Extract the [X, Y] coordinate from the center of the cell holding the provided text.  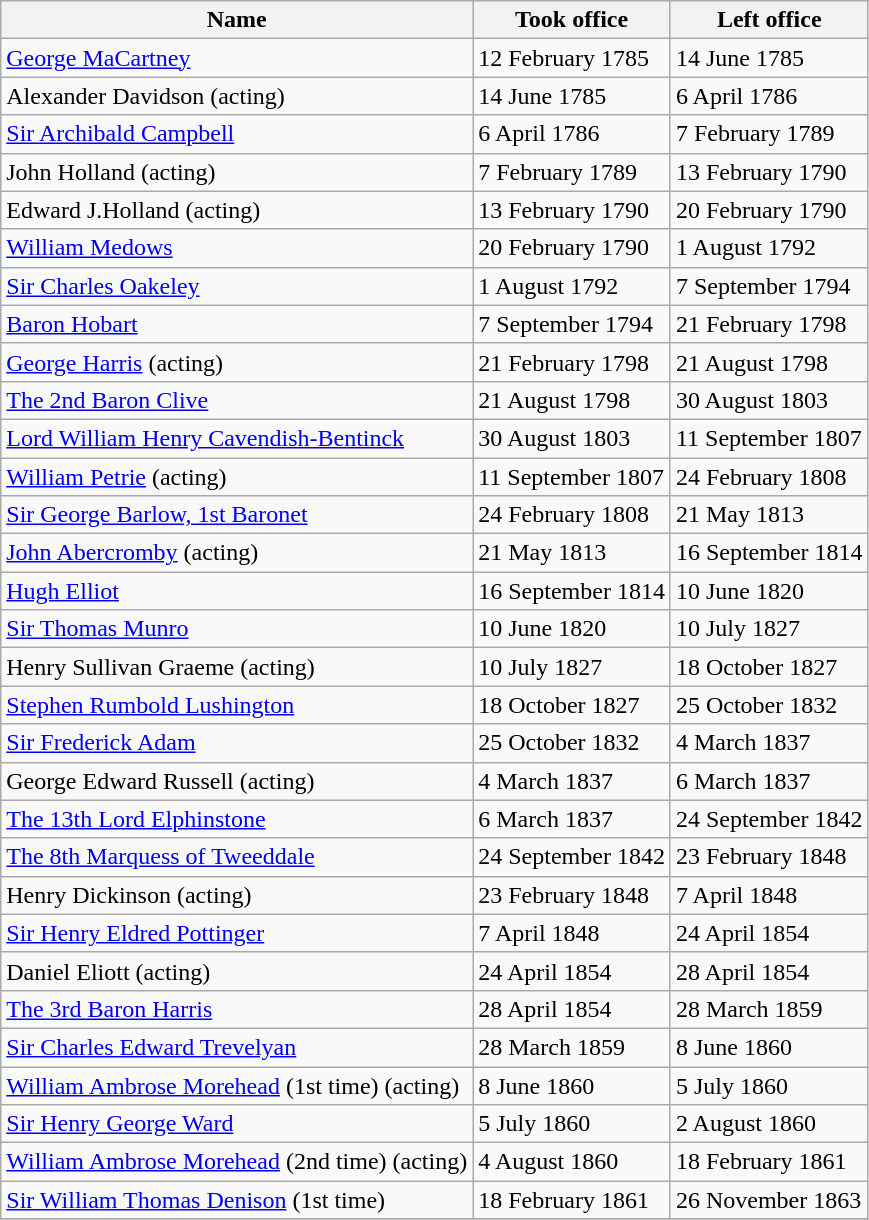
Henry Dickinson (acting) [237, 895]
Sir William Thomas Denison (1st time) [237, 1200]
Sir George Barlow, 1st Baronet [237, 515]
Sir Henry Eldred Pottinger [237, 933]
The 13th Lord Elphinstone [237, 819]
Sir Frederick Adam [237, 743]
Lord William Henry Cavendish-Bentinck [237, 438]
Henry Sullivan Graeme (acting) [237, 667]
William Ambrose Morehead (2nd time) (acting) [237, 1162]
Name [237, 20]
Daniel Eliott (acting) [237, 971]
Sir Henry George Ward [237, 1124]
William Ambrose Morehead (1st time) (acting) [237, 1085]
Sir Charles Edward Trevelyan [237, 1047]
John Abercromby (acting) [237, 553]
Edward J.Holland (acting) [237, 210]
The 2nd Baron Clive [237, 400]
Sir Thomas Munro [237, 629]
2 August 1860 [769, 1124]
Alexander Davidson (acting) [237, 96]
Left office [769, 20]
George Harris (acting) [237, 362]
George MaCartney [237, 58]
George Edward Russell (acting) [237, 781]
Took office [572, 20]
The 3rd Baron Harris [237, 1009]
Sir Archibald Campbell [237, 134]
Stephen Rumbold Lushington [237, 705]
William Petrie (acting) [237, 477]
John Holland (acting) [237, 172]
Baron Hobart [237, 324]
Sir Charles Oakeley [237, 286]
Hugh Elliot [237, 591]
The 8th Marquess of Tweeddale [237, 857]
William Medows [237, 248]
12 February 1785 [572, 58]
26 November 1863 [769, 1200]
4 August 1860 [572, 1162]
